For the text-containing cell, return its midpoint in [x, y] coordinate format. 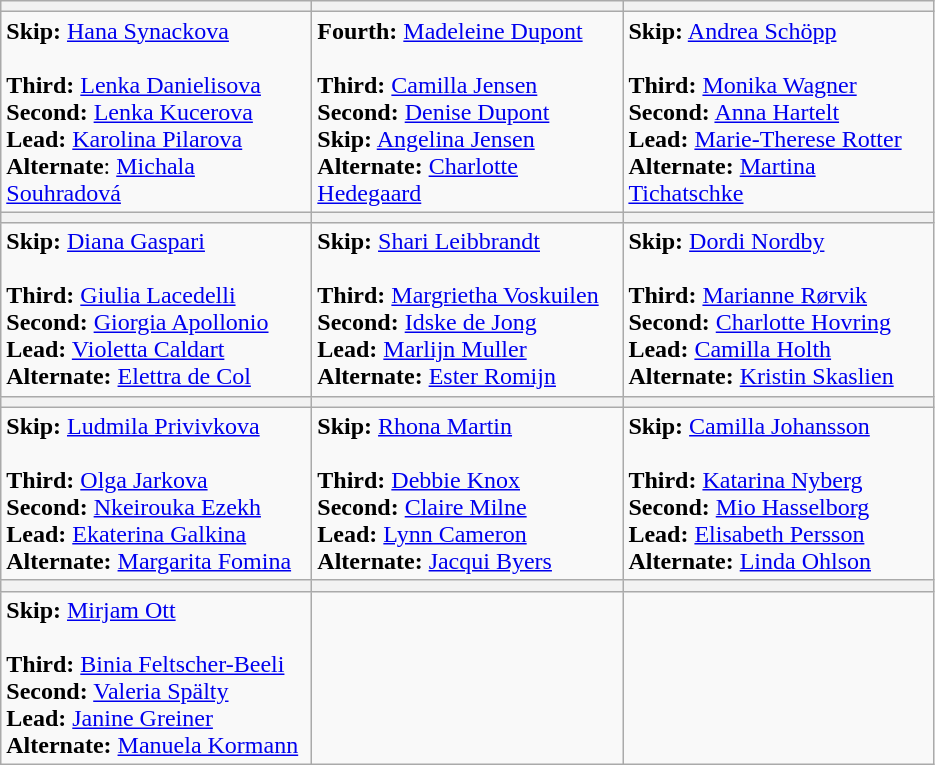
Skip: Camilla Johansson Third: Katarina Nyberg Second: Mio Hasselborg Lead: Elisabeth Persson Alternate: Linda Ohlson [778, 494]
Skip: Andrea Schöpp Third: Monika Wagner Second: Anna Hartelt Lead: Marie-Therese Rotter Alternate: Martina Tichatschke [778, 112]
Skip: Rhona Martin Third: Debbie Knox Second: Claire Milne Lead: Lynn Cameron Alternate: Jacqui Byers [468, 494]
Skip: Hana Synackova Third: Lenka Danielisova Second: Lenka Kucerova Lead: Karolina Pilarova Alternate: Michala Souhradová [156, 112]
Skip: Ludmila Privivkova Third: Olga Jarkova Second: Nkeirouka Ezekh Lead: Ekaterina Galkina Alternate: Margarita Fomina [156, 494]
Skip: Diana Gaspari Third: Giulia Lacedelli Second: Giorgia Apollonio Lead: Violetta Caldart Alternate: Elettra de Col [156, 310]
Skip: Dordi Nordby Third: Marianne Rørvik Second: Charlotte Hovring Lead: Camilla Holth Alternate: Kristin Skaslien [778, 310]
Skip: Shari Leibbrandt Third: Margrietha Voskuilen Second: Idske de Jong Lead: Marlijn Muller Alternate: Ester Romijn [468, 310]
Skip: Mirjam Ott Third: Binia Feltscher-Beeli Second: Valeria Spälty Lead: Janine Greiner Alternate: Manuela Kormann [156, 678]
Fourth: Madeleine Dupont Third: Camilla Jensen Second: Denise Dupont Skip: Angelina Jensen Alternate: Charlotte Hedegaard [468, 112]
